Output the [x, y] coordinate of the center of the cell containing the given text.  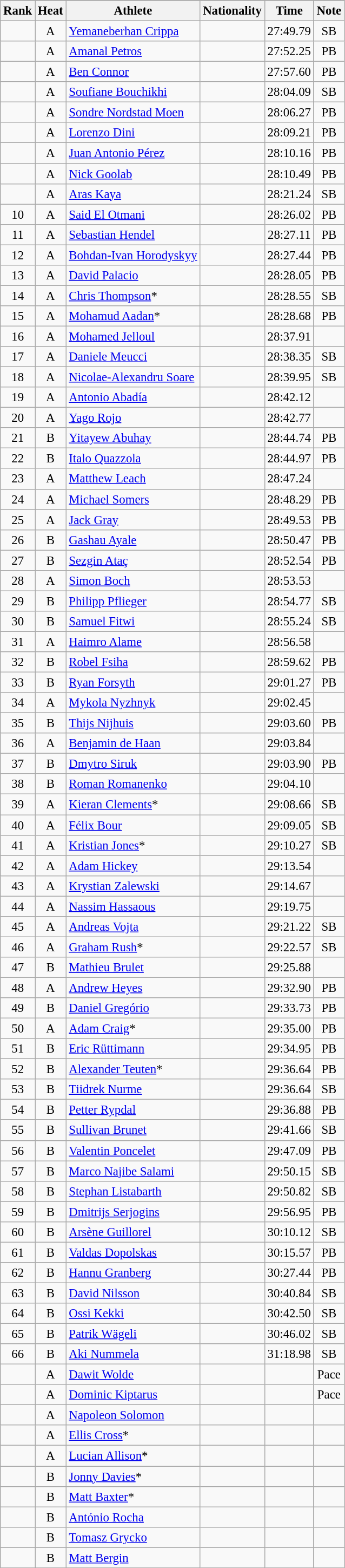
29:13.54 [289, 866]
12 [18, 255]
33 [18, 683]
28:50.47 [289, 540]
Athlete [133, 11]
16 [18, 336]
18 [18, 377]
28:28.68 [289, 316]
29:02.45 [289, 703]
Sezgin Ataç [133, 560]
61 [18, 1252]
Adam Craig* [133, 1029]
15 [18, 316]
35 [18, 723]
Alexander Teuten* [133, 1069]
21 [18, 438]
Patrik Wägeli [133, 1334]
Stephan Listabarth [133, 1191]
Dominic Kiptarus [133, 1395]
Simon Boch [133, 581]
28:42.12 [289, 397]
62 [18, 1273]
28:09.21 [289, 133]
Roman Romanenko [133, 785]
29:01.27 [289, 683]
27:57.60 [289, 72]
Jack Gray [133, 520]
28:53.53 [289, 581]
Tiidrek Nurme [133, 1089]
Tomasz Grycko [133, 1537]
29:14.67 [289, 886]
65 [18, 1334]
22 [18, 459]
Gashau Ayale [133, 540]
47 [18, 968]
28:39.95 [289, 377]
Dmytro Siruk [133, 764]
Nassim Hassaous [133, 906]
Heat [51, 11]
Dawit Wolde [133, 1375]
49 [18, 1008]
63 [18, 1293]
29:32.90 [289, 988]
David Palacio [133, 276]
34 [18, 703]
42 [18, 866]
Mohamed Jelloul [133, 336]
30 [18, 622]
Amanal Petros [133, 51]
Daniele Meucci [133, 357]
29:04.10 [289, 785]
59 [18, 1212]
28:28.55 [289, 296]
29:03.84 [289, 743]
Soufiane Bouchikhi [133, 92]
28:55.24 [289, 622]
50 [18, 1029]
28:48.29 [289, 499]
58 [18, 1191]
29:50.15 [289, 1171]
23 [18, 479]
29:56.95 [289, 1212]
43 [18, 886]
Hannu Granberg [133, 1273]
29:09.05 [289, 825]
29:10.27 [289, 845]
António Rocha [133, 1517]
Said El Otmani [133, 214]
Matthew Leach [133, 479]
Jonny Davies* [133, 1476]
28:47.24 [289, 479]
13 [18, 276]
Matt Baxter* [133, 1497]
30:40.84 [289, 1293]
Félix Bour [133, 825]
Matt Bergin [133, 1558]
38 [18, 785]
Chris Thompson* [133, 296]
31:18.98 [289, 1354]
Italo Quazzola [133, 459]
11 [18, 234]
28 [18, 581]
28:59.62 [289, 662]
Haimro Alame [133, 642]
28:44.97 [289, 459]
Robel Fsiha [133, 662]
Time [289, 11]
29:33.73 [289, 1008]
Juan Antonio Pérez [133, 153]
David Nilsson [133, 1293]
28:42.77 [289, 418]
Valentin Poncelet [133, 1151]
44 [18, 906]
Adam Hickey [133, 866]
28:28.05 [289, 276]
28:52.54 [289, 560]
Mykola Nyzhnyk [133, 703]
28:27.44 [289, 255]
25 [18, 520]
30:27.44 [289, 1273]
Kieran Clements* [133, 805]
Philipp Pflieger [133, 601]
29 [18, 601]
29:19.75 [289, 906]
28:56.58 [289, 642]
29:50.82 [289, 1191]
Mohamud Aadan* [133, 316]
56 [18, 1151]
60 [18, 1232]
Yemaneberhan Crippa [133, 31]
29:03.90 [289, 764]
29:22.57 [289, 947]
27 [18, 560]
29:47.09 [289, 1151]
Nick Goolab [133, 174]
Kristian Jones* [133, 845]
Note [329, 11]
28:21.24 [289, 194]
Nicolae-Alexandru Soare [133, 377]
Arsène Guillorel [133, 1232]
30:15.57 [289, 1252]
Ellis Cross* [133, 1435]
Dmitrijs Serjogins [133, 1212]
Lucian Allison* [133, 1456]
14 [18, 296]
Petter Rypdal [133, 1110]
28:54.77 [289, 601]
Andrew Heyes [133, 988]
66 [18, 1354]
Bohdan-Ivan Horodyskyy [133, 255]
55 [18, 1131]
Antonio Abadía [133, 397]
24 [18, 499]
30:46.02 [289, 1334]
10 [18, 214]
Ryan Forsyth [133, 683]
Yago Rojo [133, 418]
41 [18, 845]
51 [18, 1049]
40 [18, 825]
Marco Najibe Salami [133, 1171]
Mathieu Brulet [133, 968]
29:36.88 [289, 1110]
53 [18, 1089]
Eric Rüttimann [133, 1049]
Sondre Nordstad Moen [133, 113]
Andreas Vojta [133, 927]
Ossi Kekki [133, 1314]
Krystian Zalewski [133, 886]
32 [18, 662]
28:38.35 [289, 357]
36 [18, 743]
Benjamin de Haan [133, 743]
Daniel Gregório [133, 1008]
19 [18, 397]
Michael Somers [133, 499]
Samuel Fitwi [133, 622]
45 [18, 927]
Lorenzo Dini [133, 133]
Graham Rush* [133, 947]
37 [18, 764]
Napoleon Solomon [133, 1415]
29:03.60 [289, 723]
Ben Connor [133, 72]
27:52.25 [289, 51]
28:04.09 [289, 92]
29:21.22 [289, 927]
64 [18, 1314]
20 [18, 418]
28:37.91 [289, 336]
Yitayew Abuhay [133, 438]
Sullivan Brunet [133, 1131]
Valdas Dopolskas [133, 1252]
57 [18, 1171]
31 [18, 642]
30:10.12 [289, 1232]
29:34.95 [289, 1049]
29:08.66 [289, 805]
Aki Nummela [133, 1354]
48 [18, 988]
30:42.50 [289, 1314]
27:49.79 [289, 31]
46 [18, 947]
28:10.49 [289, 174]
Thijs Nijhuis [133, 723]
Aras Kaya [133, 194]
17 [18, 357]
28:49.53 [289, 520]
Nationality [233, 11]
Rank [18, 11]
28:26.02 [289, 214]
28:44.74 [289, 438]
39 [18, 805]
54 [18, 1110]
28:27.11 [289, 234]
29:41.66 [289, 1131]
28:06.27 [289, 113]
26 [18, 540]
29:25.88 [289, 968]
28:10.16 [289, 153]
52 [18, 1069]
29:35.00 [289, 1029]
Sebastian Hendel [133, 234]
